Return [x, y] of the center of cell containing provided text 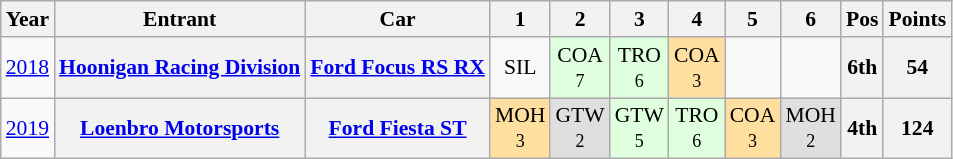
6 [810, 19]
3 [640, 19]
1 [520, 19]
Car [398, 19]
124 [917, 128]
Hoonigan Racing Division [180, 68]
Pos [862, 19]
2019 [28, 128]
2 [580, 19]
SIL [520, 68]
5 [753, 19]
Ford Fiesta ST [398, 128]
4 [697, 19]
Points [917, 19]
Year [28, 19]
Loenbro Motorsports [180, 128]
MOH3 [520, 128]
6th [862, 68]
MOH2 [810, 128]
Entrant [180, 19]
GTW5 [640, 128]
COA7 [580, 68]
Ford Focus RS RX [398, 68]
4th [862, 128]
54 [917, 68]
2018 [28, 68]
GTW2 [580, 128]
